From the cell containing the given text, extract its center point as [X, Y] coordinate. 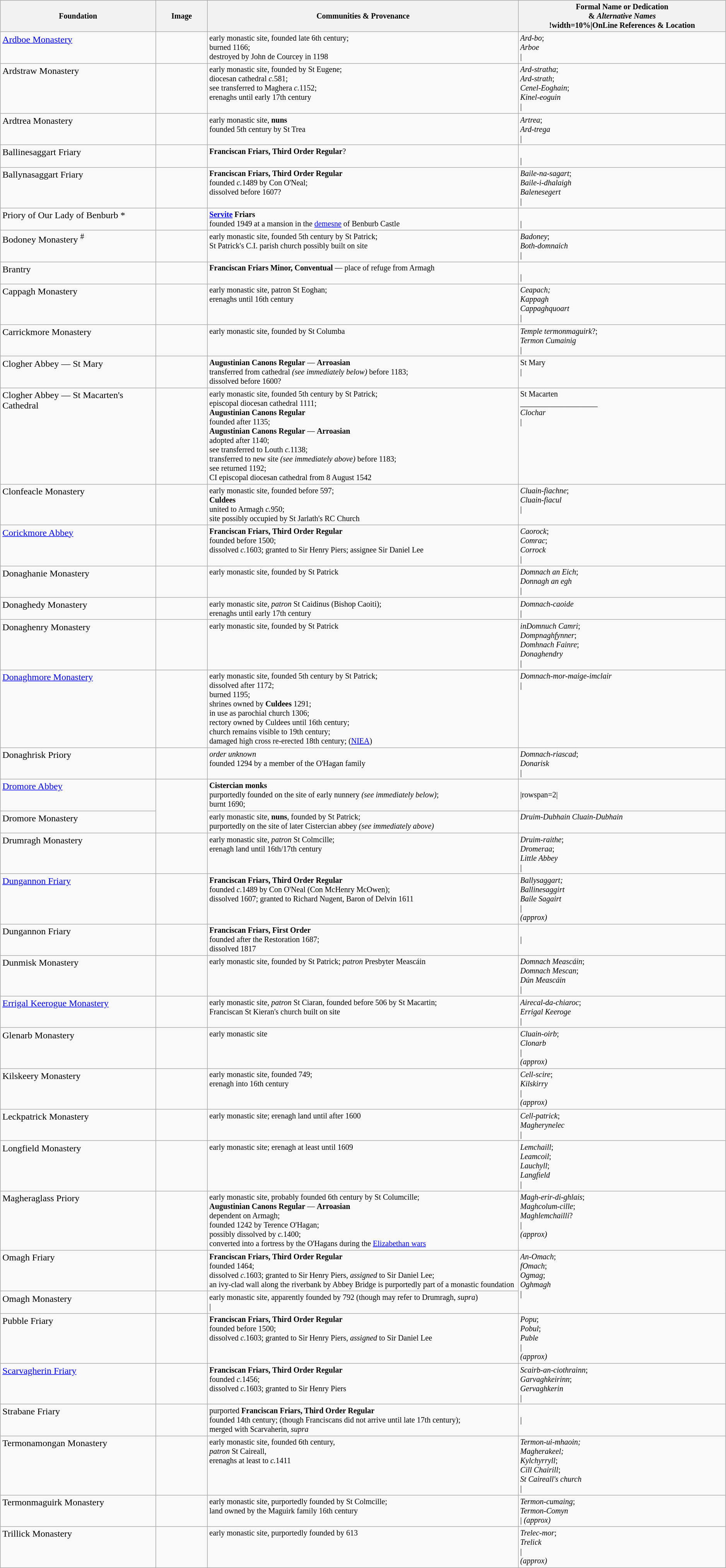
Scairb-an-ciothrainn;Garvaghkeirinn;Gervaghkerin| [622, 1383]
early monastic site, founded late 6th century;burned 1166;destroyed by John de Courcey in 1198 [363, 48]
Termon-cumaing;Termon-Comyn| (approx) [622, 1511]
Clogher Abbey — St Mary [78, 372]
Magheraglass Priory [78, 1221]
Cell-scire;Kilskirry| (approx) [622, 1089]
early monastic site, founded before 597;Culdeesunited to Armagh c.950;site possibly occupied by St Jarlath's RC Church [363, 504]
Franciscan Friars, Third Order Regularfounded before 1500;dissolved c.1603; granted to Sir Henry Piers, assigned to Sir Daniel Lee [363, 1339]
Omagh Friary [78, 1270]
Ardboe Monastery [78, 48]
Franciscan Friars, Third Order Regularfounded c.1456;dissolved c.1603; granted to Sir Henry Piers [363, 1383]
Artrea;Ard-trega| [622, 129]
Corickmore Abbey [78, 545]
Ard-stratha;Ard-strath;Cenel-Eoghain;Kinel-eoguin| [622, 88]
Cistercian monkspurportedly founded on the site of early nunnery (see immediately below);burnt 1690; [363, 795]
Dromore Monastery [78, 822]
Ceapach;KappaghCappaghquoart| [622, 304]
early monastic site [363, 1048]
Druim-Dubhain Cluain-Dubhain [622, 822]
An-Omach;fOmach;Ogmag;Oghmagh| [622, 1282]
early monastic site, patron St Caidinus (Bishop Caoiti);erenaghs until early 17th century [363, 609]
Donaghedy Monastery [78, 609]
early monastic site, purportedly founded by St Colmcille;land owned by the Maguirk family 16th century [363, 1511]
early monastic site, purportedly founded by 613 [363, 1547]
Domnach-caoide| [622, 609]
early monastic site, patron St Ciaran, founded before 506 by St Macartin;Franciscan St Kieran's church built on site [363, 1012]
Strabane Friary [78, 1420]
early monastic site, founded by St Patrick; patron Presbyter Meascáin [363, 976]
Franciscan Friars, Third Order Regular? [363, 156]
Clonfeacle Monastery [78, 504]
Brantry [78, 273]
Cluain-oirb;Clonarb| (approx) [622, 1048]
early monastic site, apparently founded by 792 (though may refer to Drumragh, supra)| [363, 1302]
Franciscan Friars Minor, Conventual — place of refuge from Armagh [363, 273]
Scarvagherin Friary [78, 1383]
Ardstraw Monastery [78, 88]
early monastic site, founded 5th century by St Patrick;St Patrick's C.I. parish church possibly built on site [363, 246]
Dromore Abbey [78, 795]
Domnach Meascáin;Domnach Mescan;Dún Meascáin| [622, 976]
Omagh Monastery [78, 1302]
inDomnuch Camri;Dompnaghfynner;Domhnach Fainre;Donaghendry| [622, 645]
Longfield Monastery [78, 1166]
Servite Friarsfounded 1949 at a mansion in the demesne of Benburb Castle [363, 219]
Errigal Keerogue Monastery [78, 1012]
Magh-erir-di-ghlais;Maghcolum-cille;Maghlemchailli?| (approx) [622, 1221]
Termonamongan Monastery [78, 1465]
early monastic site, patron St Eoghan;erenaghs until 16th century [363, 304]
Domnach-riascad;Donarisk| [622, 764]
Baile-na-sagart;Baile-i-dhalaighBalenesegert| [622, 187]
Cappagh Monastery [78, 304]
Foundation [78, 16]
Formal Name or Dedication & Alternative Names!width=10%|OnLine References & Location [622, 16]
early monastic site, founded 6th century, patron St Caireall, erenaghs at least to c.1411 [363, 1465]
Ballynasaggart Friary [78, 187]
Lemchaill;Leamcoil;Lauchyll;Langfield| [622, 1166]
Donaghmore Monastery [78, 709]
early monastic site, founded by St Eugene;diocesan cathedral c.581;see transferred to Maghera c.1152;erenaghs until early 17th century [363, 88]
Temple termonmaguirk?;Termon Cumainig| [622, 340]
Airecal-da-chiaroc;Errigal Keeroge| [622, 1012]
Ard-bo;Arboe| [622, 48]
Franciscan Friars, Third Order Regularfounded c.1489 by Con O'Neal;dissolved before 1607? [363, 187]
Ardtrea Monastery [78, 129]
|rowspan=2| [622, 795]
Drumragh Monastery [78, 853]
Trillick Monastery [78, 1547]
Domnach an Eich;Donnagh an egh| [622, 582]
Domnach-mor-maige-imclair| [622, 709]
Bodoney Monastery # [78, 246]
Leckpatrick Monastery [78, 1125]
Caorock;Comrac;Corrock| [622, 545]
Glenarb Monastery [78, 1048]
Communities & Provenance [363, 16]
St Macarten____________________Clochar| [622, 436]
early monastic site; erenagh land until after 1600 [363, 1125]
Cell-patrick;Magherynelec| [622, 1125]
Franciscan Friars, First Orderfounded after the Restoration 1687;dissolved 1817 [363, 939]
early monastic site, founded 749;erenagh into 16th century [363, 1089]
Augustinian Canons Regular — Arroasiantransferred from cathedral (see immediately below) before 1183;dissolved before 1600? [363, 372]
Dunmisk Monastery [78, 976]
Ballinesaggart Friary [78, 156]
Priory of Our Lady of Benburb * [78, 219]
Druim-raithe;Dromeraa;Little Abbey| [622, 853]
order unknownfounded 1294 by a member of the O'Hagan family [363, 764]
Termonmaguirk Monastery [78, 1511]
St Mary| [622, 372]
Termon-ui-mhaoin;Magherakeel;Kylchyrryll;Cill Chairill;St Caireall's church| [622, 1465]
Badoney;Both-domnaich| [622, 246]
early monastic site, founded by St Columba [363, 340]
Pubble Friary [78, 1339]
Popu;Pobul;Puble| (approx) [622, 1339]
Ballysaggart;BallinesaggirtBaile Sagairt| (approx) [622, 899]
early monastic site, nuns, founded by St Patrick;purportedly on the site of later Cistercian abbey (see immediately above) [363, 822]
Clogher Abbey — St Macarten's Cathedral [78, 436]
Carrickmore Monastery [78, 340]
Image [182, 16]
Donaghenry Monastery [78, 645]
Donaghrisk Priory [78, 764]
Kilskeery Monastery [78, 1089]
early monastic site; erenagh at least until 1609 [363, 1166]
Donaghanie Monastery [78, 582]
Cluain-fiachne;Cluain-fiacul| [622, 504]
Franciscan Friars, Third Order Regularfounded before 1500;dissolved c.1603; granted to Sir Henry Piers; assignee Sir Daniel Lee [363, 545]
early monastic site, nunsfounded 5th century by St Trea [363, 129]
early monastic site, patron St Colmcille;erenagh land until 16th/17th century [363, 853]
Trelec-mor;Trelick| (approx) [622, 1547]
